Determine the (x, y) coordinate at the center of the cell enclosing the given text.  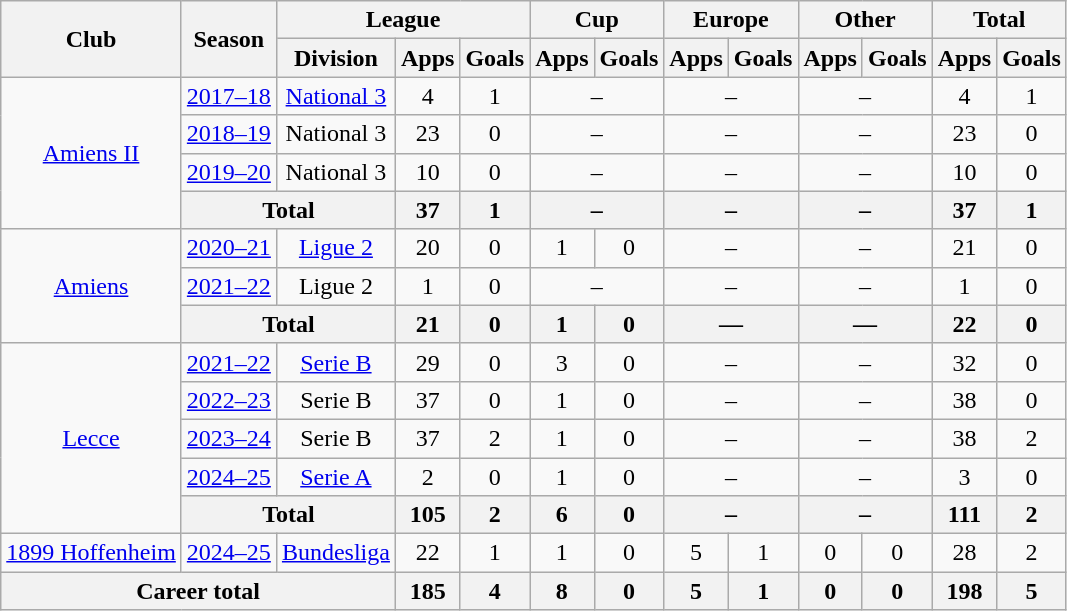
28 (964, 553)
198 (964, 591)
Amiens (92, 286)
League (402, 20)
2018–19 (228, 134)
8 (562, 591)
1899 Hoffenheim (92, 553)
6 (562, 515)
2020–21 (228, 248)
Cup (597, 20)
Club (92, 39)
32 (964, 362)
Serie A (336, 477)
Bundesliga (336, 553)
Season (228, 39)
29 (427, 362)
185 (427, 591)
Division (336, 58)
Amiens II (92, 153)
2019–20 (228, 172)
2023–24 (228, 438)
2022–23 (228, 400)
2017–18 (228, 96)
20 (427, 248)
Lecce (92, 438)
Career total (198, 591)
105 (427, 515)
111 (964, 515)
Europe (731, 20)
Other (865, 20)
